For the text-containing cell, return its midpoint in (x, y) coordinate format. 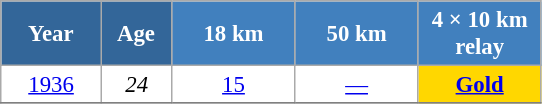
4 × 10 km relay (480, 34)
18 km (234, 34)
15 (234, 85)
Gold (480, 85)
Year (52, 34)
Age (136, 34)
24 (136, 85)
— (356, 85)
50 km (356, 34)
1936 (52, 85)
